Pinpoint the cell where the given text exists, returning its [X, Y] midpoint coordinate. 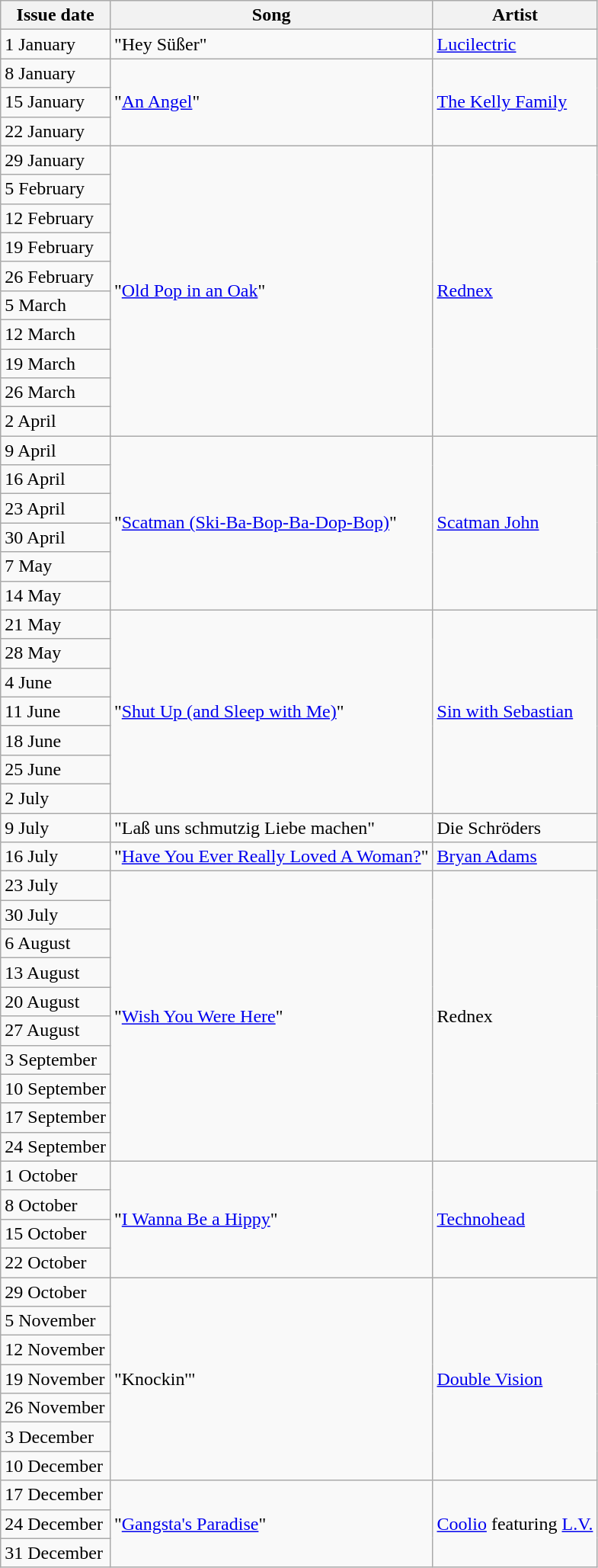
29 October [56, 1292]
15 October [56, 1233]
9 April [56, 451]
27 August [56, 1031]
4 June [56, 682]
6 August [56, 944]
21 May [56, 624]
19 February [56, 247]
26 February [56, 276]
Coolio featuring L.V. [515, 1524]
12 March [56, 334]
26 March [56, 393]
"Gangsta's Paradise" [271, 1524]
Bryan Adams [515, 857]
Song [271, 15]
"Laß uns schmutzig Liebe machen" [271, 827]
"I Wanna Be a Hippy" [271, 1219]
12 November [56, 1350]
Sin with Sebastian [515, 711]
12 February [56, 218]
Artist [515, 15]
Die Schröders [515, 827]
Issue date [56, 15]
22 October [56, 1262]
"Scatman (Ski-Ba-Bop-Ba-Dop-Bop)" [271, 523]
Technohead [515, 1219]
3 December [56, 1437]
5 March [56, 305]
Scatman John [515, 523]
22 January [56, 131]
10 December [56, 1466]
5 February [56, 189]
7 May [56, 566]
The Kelly Family [515, 102]
20 August [56, 1002]
Lucilectric [515, 44]
23 April [56, 508]
5 November [56, 1321]
30 April [56, 537]
18 June [56, 740]
24 December [56, 1524]
29 January [56, 160]
"Hey Süßer" [271, 44]
8 October [56, 1204]
10 September [56, 1089]
"Shut Up (and Sleep with Me)" [271, 711]
15 January [56, 102]
"Have You Ever Really Loved A Woman?" [271, 857]
13 August [56, 973]
1 January [56, 44]
14 May [56, 595]
3 September [56, 1060]
28 May [56, 653]
30 July [56, 915]
23 July [56, 886]
2 July [56, 798]
17 September [56, 1117]
16 April [56, 479]
24 September [56, 1146]
"Wish You Were Here" [271, 1017]
"An Angel" [271, 102]
2 April [56, 422]
Double Vision [515, 1379]
31 December [56, 1553]
19 November [56, 1379]
19 March [56, 364]
1 October [56, 1175]
25 June [56, 769]
"Old Pop in an Oak" [271, 291]
11 June [56, 711]
26 November [56, 1408]
9 July [56, 827]
"Knockin'" [271, 1379]
17 December [56, 1495]
16 July [56, 857]
8 January [56, 73]
